Scan for the cell matching the given text and deliver its [X, Y] coordinate at center. 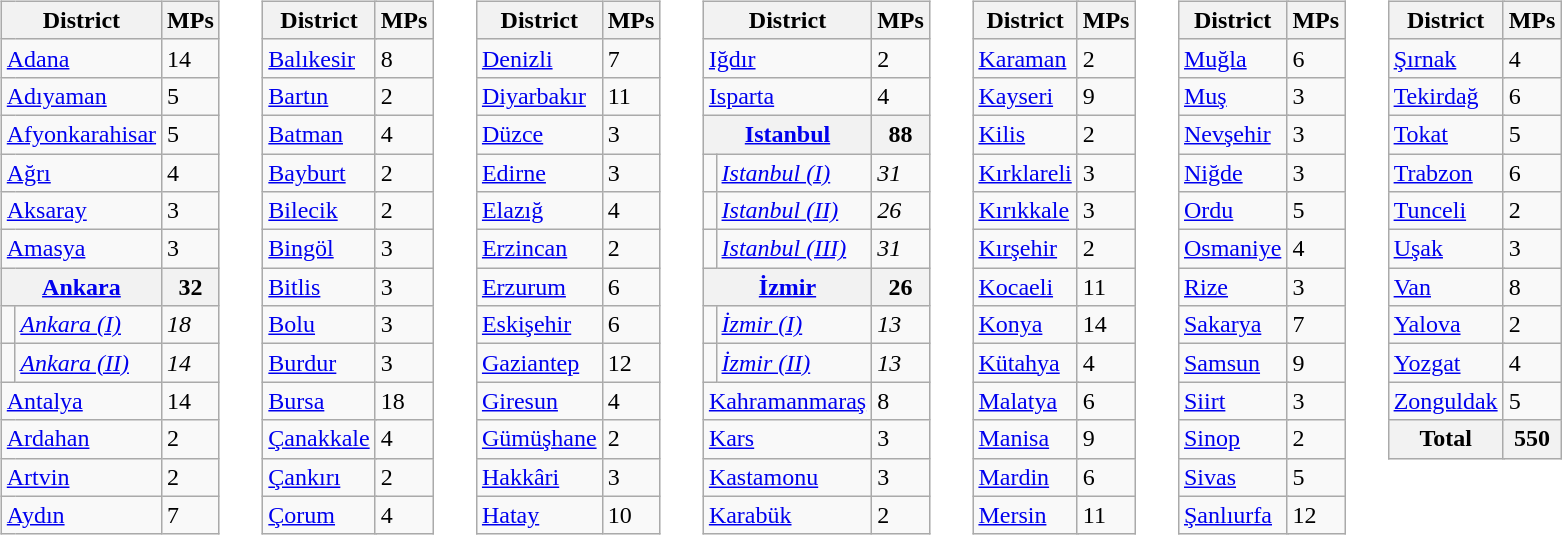
Bilecik [319, 211]
Burdur [319, 363]
Ankara (I) [88, 325]
550 [1532, 439]
Istanbul (II) [794, 211]
Kastamonu [787, 477]
Adıyaman [81, 96]
Ağrı [81, 173]
Sakarya [1232, 325]
Manisa [1025, 439]
Mersin [1025, 515]
Amasya [81, 249]
Kırşehir [1025, 249]
Nevşehir [1232, 134]
Afyonkarahisar [81, 134]
Siirt [1232, 401]
Edirne [539, 173]
Sinop [1232, 439]
Çorum [319, 515]
Erzincan [539, 249]
Yozgat [1446, 363]
Yalova [1446, 325]
Kars [787, 439]
Aydın [81, 515]
Karabük [787, 515]
Düzce [539, 134]
Denizli [539, 58]
Erzurum [539, 287]
Iğdır [787, 58]
Sivas [1232, 477]
Kütahya [1025, 363]
Bursa [319, 401]
İzmir (I) [794, 325]
İzmir (II) [794, 363]
Malatya [1025, 401]
88 [901, 134]
Kayseri [1025, 96]
Kahramanmaraş [787, 401]
Karaman [1025, 58]
Bartın [319, 96]
Bayburt [319, 173]
Şırnak [1446, 58]
Kırklareli [1025, 173]
Tunceli [1446, 211]
Bitlis [319, 287]
Hatay [539, 515]
Bingöl [319, 249]
Ankara (II) [88, 363]
Muğla [1232, 58]
Balıkesir [319, 58]
Çankırı [319, 477]
Hakkâri [539, 477]
Aksaray [81, 211]
Osmaniye [1232, 249]
Kırıkkale [1025, 211]
Antalya [81, 401]
Ordu [1232, 211]
Muş [1232, 96]
Ankara [81, 287]
Istanbul (III) [794, 249]
Mardin [1025, 477]
Rize [1232, 287]
Kilis [1025, 134]
Eskişehir [539, 325]
Uşak [1446, 249]
Adana [81, 58]
Konya [1025, 325]
Istanbul (I) [794, 173]
Isparta [787, 96]
Artvin [81, 477]
Kocaeli [1025, 287]
Çanakkale [319, 439]
Tekirdağ [1446, 96]
Batman [319, 134]
Trabzon [1446, 173]
Elazığ [539, 211]
10 [631, 515]
Istanbul [787, 134]
Samsun [1232, 363]
Total [1446, 439]
Tokat [1446, 134]
Zonguldak [1446, 401]
Gaziantep [539, 363]
Ardahan [81, 439]
Niğde [1232, 173]
32 [191, 287]
Gümüşhane [539, 439]
Şanlıurfa [1232, 515]
Bolu [319, 325]
Diyarbakır [539, 96]
Giresun [539, 401]
İzmir [787, 287]
Van [1446, 287]
